Locate the cell with the specified text and output its [x, y] center coordinate. 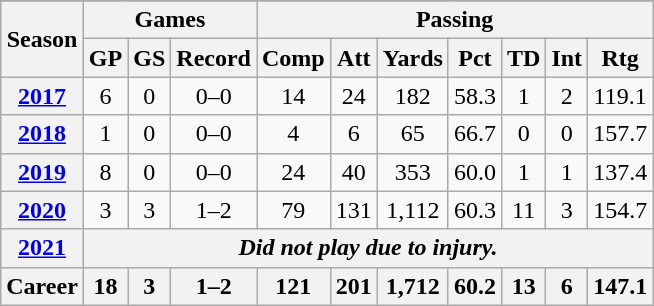
157.7 [620, 134]
2018 [42, 134]
65 [412, 134]
Season [42, 39]
Career [42, 286]
137.4 [620, 172]
13 [523, 286]
58.3 [474, 96]
Record [214, 58]
2019 [42, 172]
201 [354, 286]
147.1 [620, 286]
60.3 [474, 210]
Games [170, 20]
11 [523, 210]
182 [412, 96]
119.1 [620, 96]
Att [354, 58]
131 [354, 210]
2017 [42, 96]
2 [567, 96]
79 [293, 210]
60.0 [474, 172]
GP [105, 58]
60.2 [474, 286]
Rtg [620, 58]
8 [105, 172]
Int [567, 58]
18 [105, 286]
2021 [42, 248]
Passing [454, 20]
Comp [293, 58]
353 [412, 172]
14 [293, 96]
40 [354, 172]
154.7 [620, 210]
2020 [42, 210]
Did not play due to injury. [368, 248]
4 [293, 134]
121 [293, 286]
Yards [412, 58]
1,112 [412, 210]
1,712 [412, 286]
Pct [474, 58]
GS [150, 58]
TD [523, 58]
66.7 [474, 134]
